Provide the (x, y) coordinate of the cell's center where the given text is located.  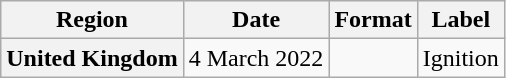
Date (256, 20)
Format (373, 20)
Region (92, 20)
Ignition (460, 58)
United Kingdom (92, 58)
Label (460, 20)
4 March 2022 (256, 58)
